For the text-containing cell, return its midpoint in [x, y] coordinate format. 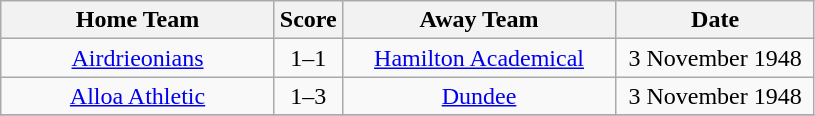
Dundee [479, 96]
Hamilton Academical [479, 58]
1–3 [308, 96]
Away Team [479, 20]
Alloa Athletic [138, 96]
Date [716, 20]
Home Team [138, 20]
Score [308, 20]
1–1 [308, 58]
Airdrieonians [138, 58]
